From the cell containing the given text, extract its center point as [X, Y] coordinate. 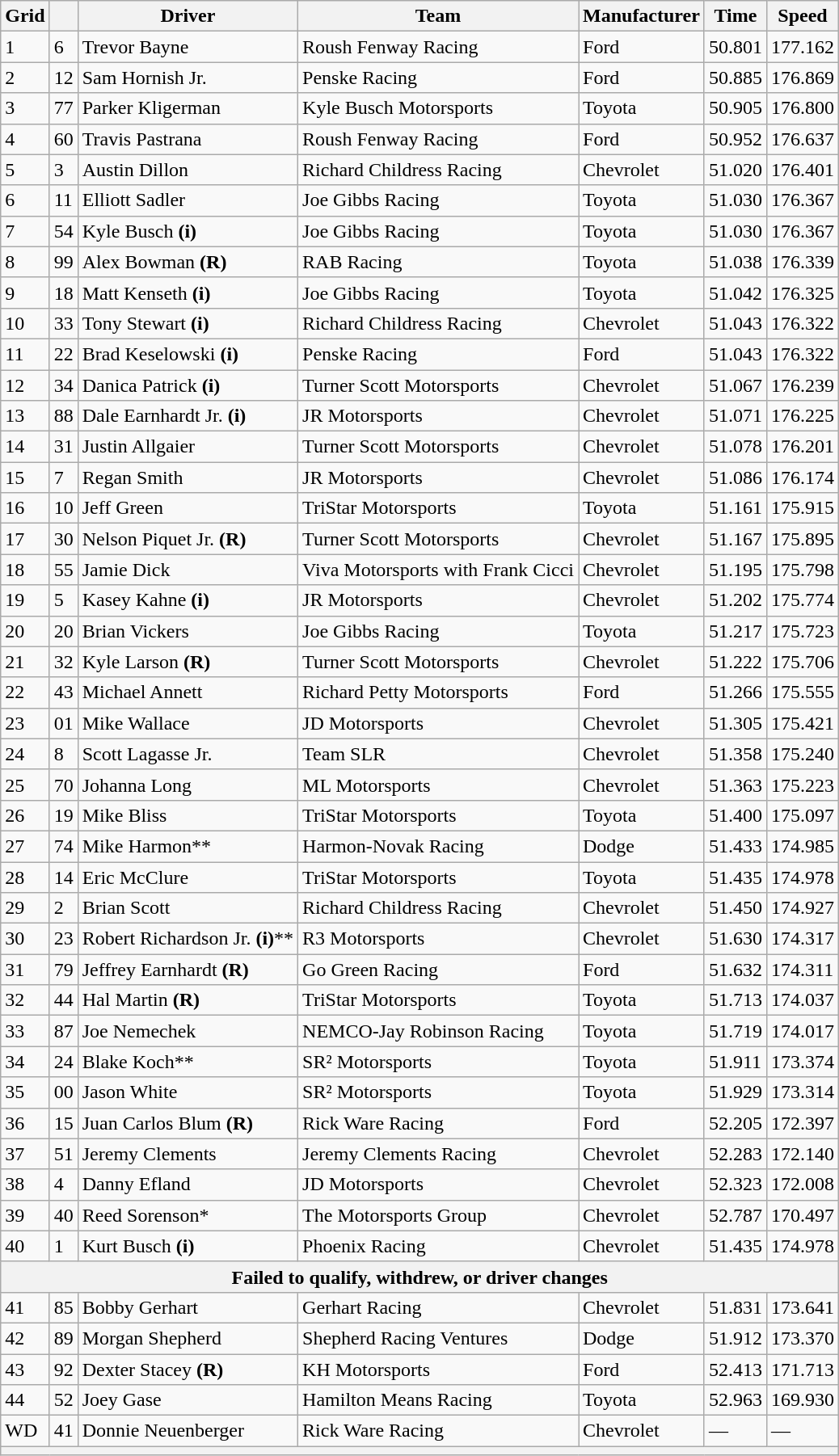
51.266 [736, 692]
Kurt Busch (i) [188, 1246]
Time [736, 16]
Kyle Busch (i) [188, 231]
177.162 [802, 47]
51.067 [736, 385]
173.641 [802, 1307]
51.038 [736, 262]
170.497 [802, 1215]
51.071 [736, 416]
176.339 [802, 262]
Kasey Kahne (i) [188, 600]
174.037 [802, 1000]
Team SLR [438, 754]
51.217 [736, 631]
70 [63, 785]
01 [63, 723]
13 [25, 416]
175.706 [802, 662]
51.305 [736, 723]
Travis Pastrana [188, 139]
51.433 [736, 846]
51.202 [736, 600]
51.167 [736, 539]
172.397 [802, 1123]
174.985 [802, 846]
Tony Stewart (i) [188, 323]
176.637 [802, 139]
Joe Nemechek [188, 1031]
51.929 [736, 1092]
Regan Smith [188, 478]
99 [63, 262]
Danny Efland [188, 1185]
Mike Harmon** [188, 846]
54 [63, 231]
175.798 [802, 570]
Sam Hornish Jr. [188, 78]
The Motorsports Group [438, 1215]
Justin Allgaier [188, 447]
175.097 [802, 815]
Robert Richardson Jr. (i)** [188, 939]
Johanna Long [188, 785]
Jeff Green [188, 508]
Austin Dillon [188, 170]
26 [25, 815]
176.869 [802, 78]
174.927 [802, 908]
60 [63, 139]
50.801 [736, 47]
173.374 [802, 1062]
Harmon-Novak Racing [438, 846]
174.311 [802, 970]
172.008 [802, 1185]
51.195 [736, 570]
51.042 [736, 292]
85 [63, 1307]
Phoenix Racing [438, 1246]
Jeremy Clements [188, 1154]
ML Motorsports [438, 785]
28 [25, 877]
176.201 [802, 447]
50.905 [736, 108]
37 [25, 1154]
Richard Petty Motorsports [438, 692]
174.017 [802, 1031]
42 [25, 1338]
51.078 [736, 447]
Jeffrey Earnhardt (R) [188, 970]
51.912 [736, 1338]
Joey Gase [188, 1400]
Gerhart Racing [438, 1307]
175.223 [802, 785]
RAB Racing [438, 262]
171.713 [802, 1370]
87 [63, 1031]
174.317 [802, 939]
Trevor Bayne [188, 47]
Morgan Shepherd [188, 1338]
21 [25, 662]
Kyle Larson (R) [188, 662]
50.952 [736, 139]
Manufacturer [642, 16]
51.719 [736, 1031]
176.325 [802, 292]
51.222 [736, 662]
79 [63, 970]
175.723 [802, 631]
Jamie Dick [188, 570]
Failed to qualify, withdrew, or driver changes [420, 1277]
175.774 [802, 600]
Bobby Gerhart [188, 1307]
52.323 [736, 1185]
173.370 [802, 1338]
Jason White [188, 1092]
Danica Patrick (i) [188, 385]
173.314 [802, 1092]
R3 Motorsports [438, 939]
Hal Martin (R) [188, 1000]
Parker Kligerman [188, 108]
Jeremy Clements Racing [438, 1154]
175.555 [802, 692]
Kyle Busch Motorsports [438, 108]
Brad Keselowski (i) [188, 354]
51.161 [736, 508]
Hamilton Means Racing [438, 1400]
51.630 [736, 939]
Scott Lagasse Jr. [188, 754]
172.140 [802, 1154]
Dexter Stacey (R) [188, 1370]
51.086 [736, 478]
Speed [802, 16]
Mike Bliss [188, 815]
Eric McClure [188, 877]
92 [63, 1370]
Viva Motorsports with Frank Cicci [438, 570]
176.239 [802, 385]
51.450 [736, 908]
KH Motorsports [438, 1370]
Grid [25, 16]
35 [25, 1092]
36 [25, 1123]
51 [63, 1154]
77 [63, 108]
Blake Koch** [188, 1062]
175.421 [802, 723]
Driver [188, 16]
175.240 [802, 754]
51.632 [736, 970]
Brian Vickers [188, 631]
27 [25, 846]
Go Green Racing [438, 970]
Alex Bowman (R) [188, 262]
51.358 [736, 754]
NEMCO-Jay Robinson Racing [438, 1031]
Dale Earnhardt Jr. (i) [188, 416]
51.831 [736, 1307]
88 [63, 416]
74 [63, 846]
51.911 [736, 1062]
176.225 [802, 416]
176.800 [802, 108]
176.401 [802, 170]
Team [438, 16]
52.787 [736, 1215]
25 [25, 785]
Reed Sorenson* [188, 1215]
176.174 [802, 478]
Shepherd Racing Ventures [438, 1338]
52.283 [736, 1154]
Michael Annett [188, 692]
51.400 [736, 815]
175.915 [802, 508]
Mike Wallace [188, 723]
55 [63, 570]
51.020 [736, 170]
52.413 [736, 1370]
52 [63, 1400]
52.205 [736, 1123]
17 [25, 539]
Donnie Neuenberger [188, 1431]
175.895 [802, 539]
50.885 [736, 78]
52.963 [736, 1400]
169.930 [802, 1400]
Elliott Sadler [188, 200]
Juan Carlos Blum (R) [188, 1123]
29 [25, 908]
38 [25, 1185]
00 [63, 1092]
39 [25, 1215]
Matt Kenseth (i) [188, 292]
Brian Scott [188, 908]
89 [63, 1338]
51.713 [736, 1000]
16 [25, 508]
WD [25, 1431]
51.363 [736, 785]
9 [25, 292]
Nelson Piquet Jr. (R) [188, 539]
